Scan for the cell matching the given text and deliver its (x, y) coordinate at center. 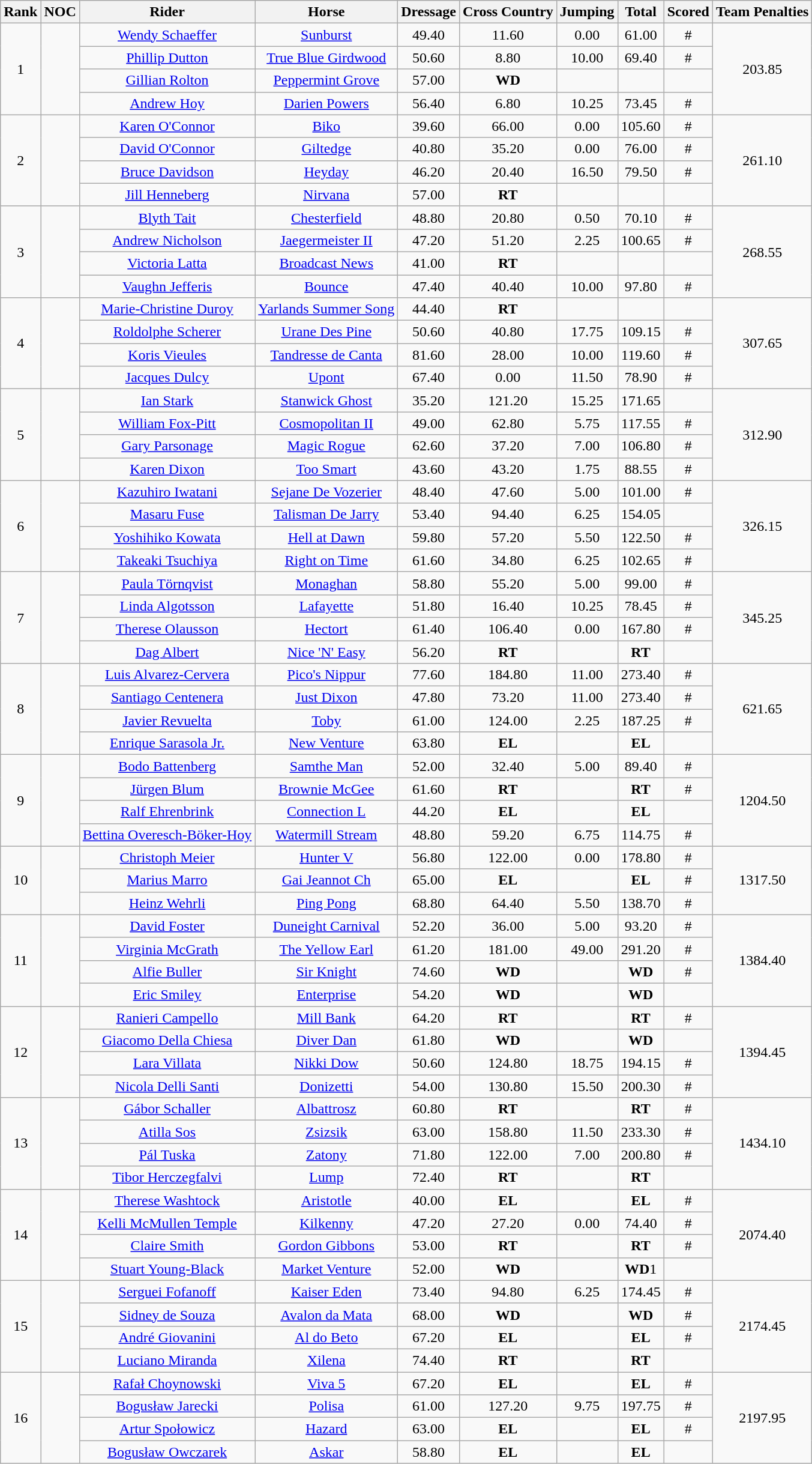
Therese Washtock (167, 1200)
119.60 (641, 355)
312.90 (762, 435)
53.40 (429, 515)
1384.40 (762, 960)
55.20 (508, 583)
102.65 (641, 560)
171.65 (641, 401)
39.60 (429, 126)
27.20 (508, 1223)
Mill Bank (326, 1018)
Zsizsik (326, 1132)
Zatony (326, 1155)
94.80 (508, 1292)
88.55 (641, 469)
1.75 (587, 469)
WD1 (641, 1269)
6.80 (508, 103)
Biko (326, 126)
Sunburst (326, 35)
15.25 (587, 401)
Karen Dixon (167, 469)
62.80 (508, 423)
15.50 (587, 1086)
36.00 (508, 926)
69.40 (641, 58)
Ping Pong (326, 903)
200.80 (641, 1155)
59.20 (508, 835)
51.20 (508, 240)
Sejane De Vozerier (326, 492)
Karen O'Connor (167, 126)
Avalon da Mata (326, 1314)
6.75 (587, 835)
49.40 (429, 35)
47.60 (508, 492)
47.80 (429, 698)
Scored (688, 12)
Javier Revuelta (167, 721)
2174.45 (762, 1326)
57.20 (508, 537)
28.00 (508, 355)
Xilena (326, 1360)
Stuart Young-Black (167, 1269)
Santiago Centenera (167, 698)
Enterprise (326, 994)
Koris Vieules (167, 355)
184.80 (508, 675)
203.85 (762, 69)
56.40 (429, 103)
Eric Smiley (167, 994)
Gillian Rolton (167, 80)
1434.10 (762, 1143)
56.20 (429, 652)
Cosmopolitan II (326, 423)
Aristotle (326, 1200)
Rafał Choynowski (167, 1383)
67.40 (429, 378)
Jaegermeister II (326, 240)
William Fox-Pitt (167, 423)
Watermill Stream (326, 835)
14 (20, 1235)
105.60 (641, 126)
56.80 (429, 858)
326.15 (762, 526)
52.20 (429, 926)
94.40 (508, 515)
78.90 (641, 378)
Bodo Battenberg (167, 766)
Nice 'N' Easy (326, 652)
Serguei Fofanoff (167, 1292)
Too Smart (326, 469)
8 (20, 709)
101.00 (641, 492)
167.80 (641, 629)
53.00 (429, 1246)
0.50 (587, 217)
Kazuhiro Iwatani (167, 492)
63.80 (429, 743)
Brownie McGee (326, 789)
307.65 (762, 343)
Team Penalties (762, 12)
Lara Villata (167, 1063)
62.60 (429, 446)
41.00 (429, 263)
Upont (326, 378)
Jacques Dulcy (167, 378)
Jürgen Blum (167, 789)
David O'Connor (167, 149)
Lafayette (326, 606)
Wendy Schaeffer (167, 35)
Diver Dan (326, 1041)
2 (20, 160)
65.00 (429, 880)
Luciano Miranda (167, 1360)
11 (20, 960)
9.75 (587, 1406)
Polisa (326, 1406)
10 (20, 880)
122.50 (641, 537)
70.10 (641, 217)
New Venture (326, 743)
20.40 (508, 172)
Giacomo Della Chiesa (167, 1041)
Nicola Delli Santi (167, 1086)
11.60 (508, 35)
89.40 (641, 766)
Magic Rogue (326, 446)
17.75 (587, 332)
106.80 (641, 446)
114.75 (641, 835)
2074.40 (762, 1235)
Nikki Dow (326, 1063)
Monaghan (326, 583)
34.80 (508, 560)
97.80 (641, 286)
44.20 (429, 812)
73.20 (508, 698)
268.55 (762, 252)
61.80 (429, 1041)
Jumping (587, 12)
5 (20, 435)
Therese Olausson (167, 629)
Market Venture (326, 1269)
Darien Powers (326, 103)
71.80 (429, 1155)
Ranieri Campello (167, 1018)
73.45 (641, 103)
77.60 (429, 675)
Askar (326, 1452)
117.55 (641, 423)
Pál Tuska (167, 1155)
Sir Knight (326, 972)
Stanwick Ghost (326, 401)
54.20 (429, 994)
Dressage (429, 12)
621.65 (762, 709)
8.80 (508, 58)
Giltedge (326, 149)
Connection L (326, 812)
121.20 (508, 401)
48.40 (429, 492)
1394.45 (762, 1052)
Lump (326, 1178)
93.20 (641, 926)
61.20 (429, 949)
Ian Stark (167, 401)
Hectort (326, 629)
72.40 (429, 1178)
Toby (326, 721)
Marie-Christine Duroy (167, 309)
291.20 (641, 949)
Claire Smith (167, 1246)
Viva 5 (326, 1383)
174.45 (641, 1292)
Gábor Schaller (167, 1109)
197.75 (641, 1406)
16.40 (508, 606)
Andrew Hoy (167, 103)
44.40 (429, 309)
187.25 (641, 721)
59.80 (429, 537)
Broadcast News (326, 263)
Tandresse de Canta (326, 355)
Luis Alvarez-Cervera (167, 675)
Chesterfield (326, 217)
194.15 (641, 1063)
3 (20, 252)
Talisman De Jarry (326, 515)
1204.50 (762, 800)
Urane Des Pine (326, 332)
Total (641, 12)
106.40 (508, 629)
Albattrosz (326, 1109)
Hazard (326, 1429)
Hell at Dawn (326, 537)
79.50 (641, 172)
78.45 (641, 606)
40.40 (508, 286)
233.30 (641, 1132)
Rank (20, 12)
130.80 (508, 1086)
True Blue Girdwood (326, 58)
12 (20, 1052)
40.00 (429, 1200)
Kelli McMullen Temple (167, 1223)
32.40 (508, 766)
138.70 (641, 903)
Duneight Carnival (326, 926)
181.00 (508, 949)
Virginia McGrath (167, 949)
Roldolphe Scherer (167, 332)
178.80 (641, 858)
68.00 (429, 1314)
81.60 (429, 355)
37.20 (508, 446)
Heyday (326, 172)
Marius Marro (167, 880)
Bogusław Jarecki (167, 1406)
Christoph Meier (167, 858)
99.00 (641, 583)
Gordon Gibbons (326, 1246)
Sidney de Souza (167, 1314)
Bettina Overesch-Böker-Hoy (167, 835)
68.80 (429, 903)
5.75 (587, 423)
Yoshihiko Kowata (167, 537)
154.05 (641, 515)
16 (20, 1417)
Kilkenny (326, 1223)
Blyth Tait (167, 217)
André Giovanini (167, 1337)
2197.95 (762, 1417)
124.80 (508, 1063)
Kaiser Eden (326, 1292)
Artur Społowicz (167, 1429)
Right on Time (326, 560)
Hunter V (326, 858)
Bounce (326, 286)
127.20 (508, 1406)
18.75 (587, 1063)
David Foster (167, 926)
Victoria Latta (167, 263)
43.60 (429, 469)
15 (20, 1326)
Ralf Ehrenbrink (167, 812)
345.25 (762, 617)
51.80 (429, 606)
6 (20, 526)
Enrique Sarasola Jr. (167, 743)
7 (20, 617)
Dag Albert (167, 652)
Nirvana (326, 195)
Samthe Man (326, 766)
Phillip Dutton (167, 58)
60.80 (429, 1109)
NOC (60, 12)
200.30 (641, 1086)
109.15 (641, 332)
47.40 (429, 286)
64.40 (508, 903)
Peppermint Grove (326, 80)
Andrew Nicholson (167, 240)
Alfie Buller (167, 972)
74.60 (429, 972)
16.50 (587, 172)
Al do Beto (326, 1337)
Vaughn Jefferis (167, 286)
54.00 (429, 1086)
Paula Törnqvist (167, 583)
76.00 (641, 149)
20.80 (508, 217)
Linda Algotsson (167, 606)
Heinz Wehrli (167, 903)
Takeaki Tsuchiya (167, 560)
Atilla Sos (167, 1132)
Cross Country (508, 12)
124.00 (508, 721)
Rider (167, 12)
Jill Henneberg (167, 195)
158.80 (508, 1132)
46.20 (429, 172)
1317.50 (762, 880)
Tibor Herczegfalvi (167, 1178)
1 (20, 69)
Gai Jeannot Ch (326, 880)
Horse (326, 12)
61.40 (429, 629)
Donizetti (326, 1086)
The Yellow Earl (326, 949)
Pico's Nippur (326, 675)
4 (20, 343)
Bruce Davidson (167, 172)
Bogusław Owczarek (167, 1452)
Masaru Fuse (167, 515)
64.20 (429, 1018)
9 (20, 800)
13 (20, 1143)
100.65 (641, 240)
73.40 (429, 1292)
Yarlands Summer Song (326, 309)
261.10 (762, 160)
66.00 (508, 126)
Gary Parsonage (167, 446)
Just Dixon (326, 698)
43.20 (508, 469)
